Search for the cell housing the specified text and yield its [X, Y] center coordinate. 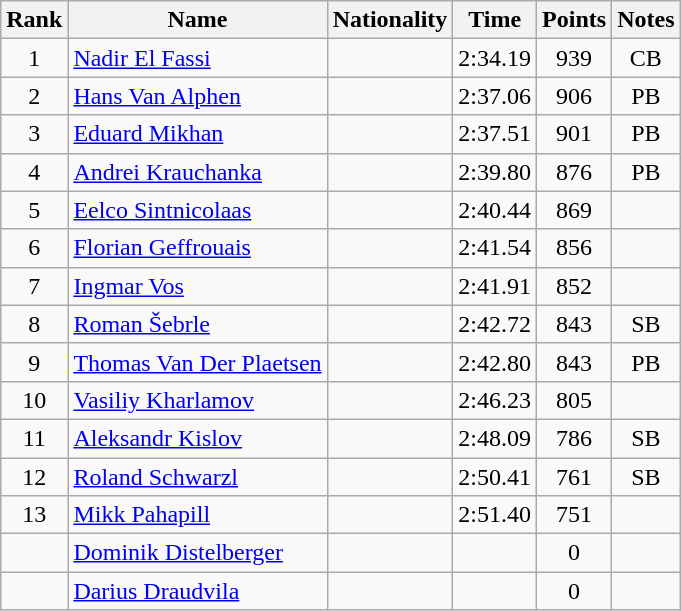
2:42.72 [495, 324]
2:48.09 [495, 438]
Name [198, 20]
2:46.23 [495, 400]
10 [34, 400]
2:37.51 [495, 134]
12 [34, 477]
Florian Geffrouais [198, 248]
Darius Draudvila [198, 591]
Roman Šebrle [198, 324]
6 [34, 248]
8 [34, 324]
Points [574, 20]
1 [34, 58]
761 [574, 477]
Aleksandr Kislov [198, 438]
9 [34, 362]
Andrei Krauchanka [198, 172]
876 [574, 172]
Eduard Mikhan [198, 134]
2:41.91 [495, 286]
Dominik Distelberger [198, 553]
Vasiliy Kharlamov [198, 400]
CB [646, 58]
2 [34, 96]
939 [574, 58]
2:34.19 [495, 58]
Eelco Sintnicolaas [198, 210]
Nationality [390, 20]
2:42.80 [495, 362]
805 [574, 400]
2:41.54 [495, 248]
2:39.80 [495, 172]
Nadir El Fassi [198, 58]
852 [574, 286]
869 [574, 210]
2:51.40 [495, 515]
Time [495, 20]
901 [574, 134]
11 [34, 438]
786 [574, 438]
3 [34, 134]
751 [574, 515]
Mikk Pahapill [198, 515]
5 [34, 210]
13 [34, 515]
Hans Van Alphen [198, 96]
Thomas Van Der Plaetsen [198, 362]
856 [574, 248]
2:37.06 [495, 96]
2:50.41 [495, 477]
Ingmar Vos [198, 286]
Rank [34, 20]
7 [34, 286]
906 [574, 96]
Notes [646, 20]
2:40.44 [495, 210]
4 [34, 172]
Roland Schwarzl [198, 477]
